Extract the [X, Y] coordinate from the center of the cell holding the provided text.  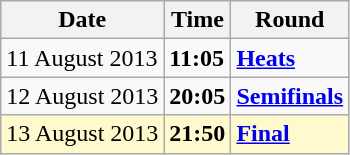
Round [290, 20]
Heats [290, 58]
21:50 [198, 134]
13 August 2013 [82, 134]
20:05 [198, 96]
Time [198, 20]
11 August 2013 [82, 58]
12 August 2013 [82, 96]
Final [290, 134]
Semifinals [290, 96]
Date [82, 20]
11:05 [198, 58]
